Identify which cell holds the provided text, then report its [X, Y] central coordinate. 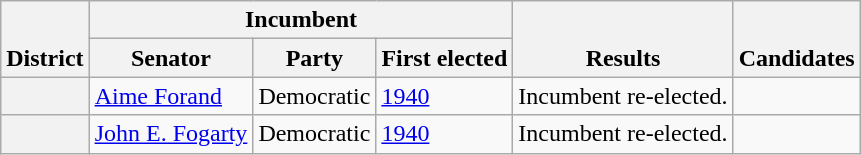
Incumbent [301, 20]
District [45, 39]
John E. Fogarty [171, 134]
Senator [171, 58]
Results [623, 39]
First elected [444, 58]
Party [314, 58]
Candidates [796, 39]
Aime Forand [171, 96]
